Capture the cell that displays the provided text and extract its [x, y] central coordinate. 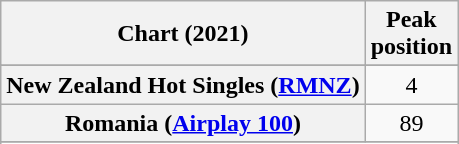
New Zealand Hot Singles (RMNZ) [183, 85]
Chart (2021) [183, 34]
89 [411, 123]
Romania (Airplay 100) [183, 123]
4 [411, 85]
Peakposition [411, 34]
